Return the [X, Y] coordinate for the center point of the cell that contains the specified text.  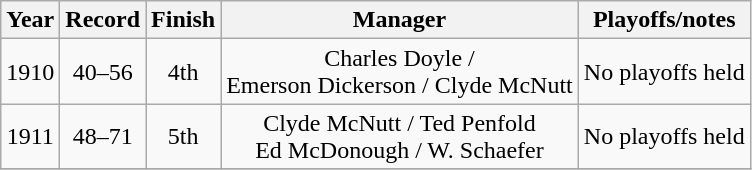
Year [30, 20]
Clyde McNutt / Ted Penfold Ed McDonough / W. Schaefer [400, 136]
Manager [400, 20]
Playoffs/notes [664, 20]
Charles Doyle / Emerson Dickerson / Clyde McNutt [400, 72]
48–71 [103, 136]
40–56 [103, 72]
4th [184, 72]
1911 [30, 136]
1910 [30, 72]
Record [103, 20]
Finish [184, 20]
5th [184, 136]
